Output the [x, y] coordinate of the center of the cell containing the given text.  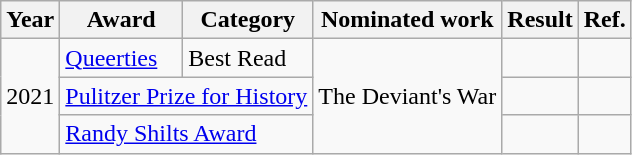
Category [248, 20]
Ref. [604, 20]
Queerties [122, 58]
Result [540, 20]
Randy Shilts Award [186, 134]
Best Read [248, 58]
2021 [30, 96]
Nominated work [408, 20]
Year [30, 20]
Pulitzer Prize for History [186, 96]
The Deviant's War [408, 96]
Award [122, 20]
